Provide the [X, Y] coordinate of the cell's center where the given text is located.  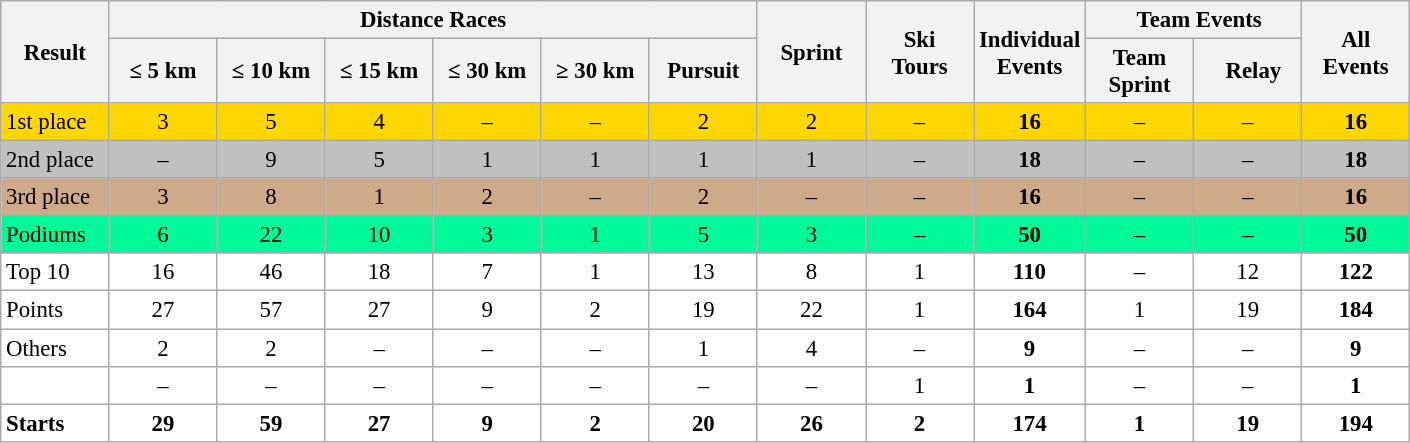
Distance Races [434, 20]
59 [271, 423]
57 [271, 310]
174 [1030, 423]
≥ 30 km [595, 72]
Top 10 [55, 273]
46 [271, 273]
110 [1030, 273]
10 [379, 235]
26 [811, 423]
Podiums [55, 235]
Relay [1248, 72]
≤ 15 km [379, 72]
12 [1248, 273]
AllEvents [1356, 52]
Points [55, 310]
20 [703, 423]
Sprint [811, 52]
Others [55, 348]
≤ 10 km [271, 72]
164 [1030, 310]
7 [487, 273]
Team Events [1194, 20]
≤ 30 km [487, 72]
29 [163, 423]
3rd place [55, 197]
194 [1356, 423]
Result [55, 52]
6 [163, 235]
IndividualEvents [1030, 52]
2nd place [55, 160]
13 [703, 273]
≤ 5 km [163, 72]
1st place [55, 122]
Starts [55, 423]
184 [1356, 310]
122 [1356, 273]
Team Sprint [1140, 72]
SkiTours [920, 52]
Pursuit [703, 72]
